Return (X, Y) of the center of cell containing provided text 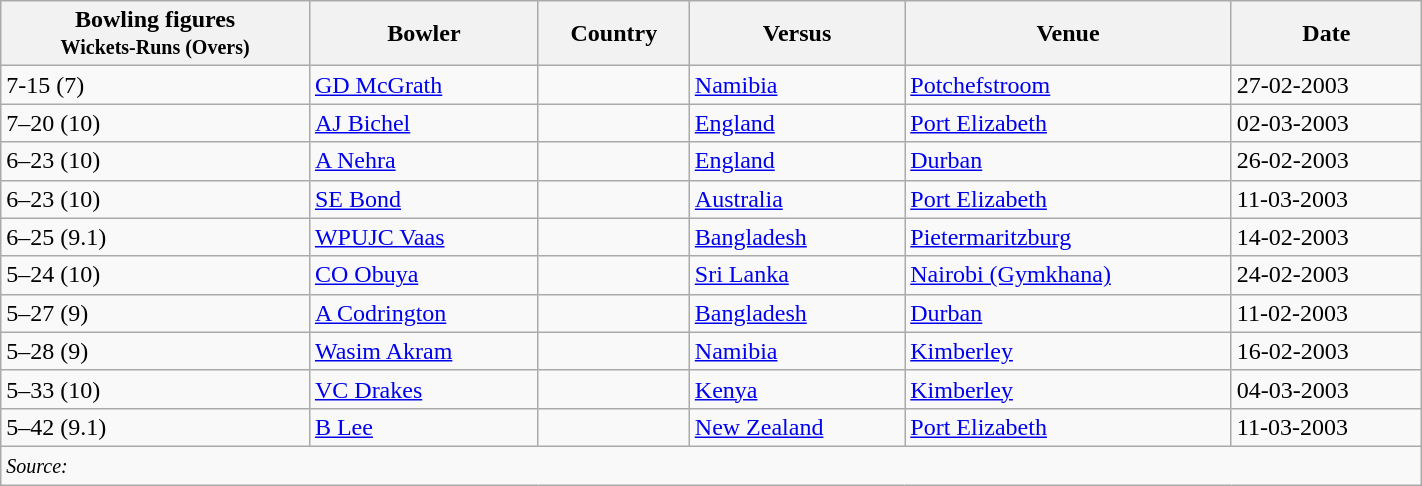
Venue (1068, 34)
02-03-2003 (1326, 123)
New Zealand (796, 427)
Versus (796, 34)
Bowler (424, 34)
Potchefstroom (1068, 85)
7-15 (7) (156, 85)
26-02-2003 (1326, 161)
7–20 (10) (156, 123)
24-02-2003 (1326, 275)
B Lee (424, 427)
5–42 (9.1) (156, 427)
5–24 (10) (156, 275)
GD McGrath (424, 85)
Nairobi (Gymkhana) (1068, 275)
Bowling figuresWickets-Runs (Overs) (156, 34)
Wasim Akram (424, 351)
Pietermaritzburg (1068, 237)
14-02-2003 (1326, 237)
Source: (711, 465)
5–28 (9) (156, 351)
6–25 (9.1) (156, 237)
SE Bond (424, 199)
5–27 (9) (156, 313)
Date (1326, 34)
Australia (796, 199)
5–33 (10) (156, 389)
CO Obuya (424, 275)
VC Drakes (424, 389)
27-02-2003 (1326, 85)
WPUJC Vaas (424, 237)
AJ Bichel (424, 123)
11-02-2003 (1326, 313)
16-02-2003 (1326, 351)
A Nehra (424, 161)
Kenya (796, 389)
A Codrington (424, 313)
04-03-2003 (1326, 389)
Sri Lanka (796, 275)
Country (614, 34)
